Search for the cell housing the specified text and yield its [X, Y] center coordinate. 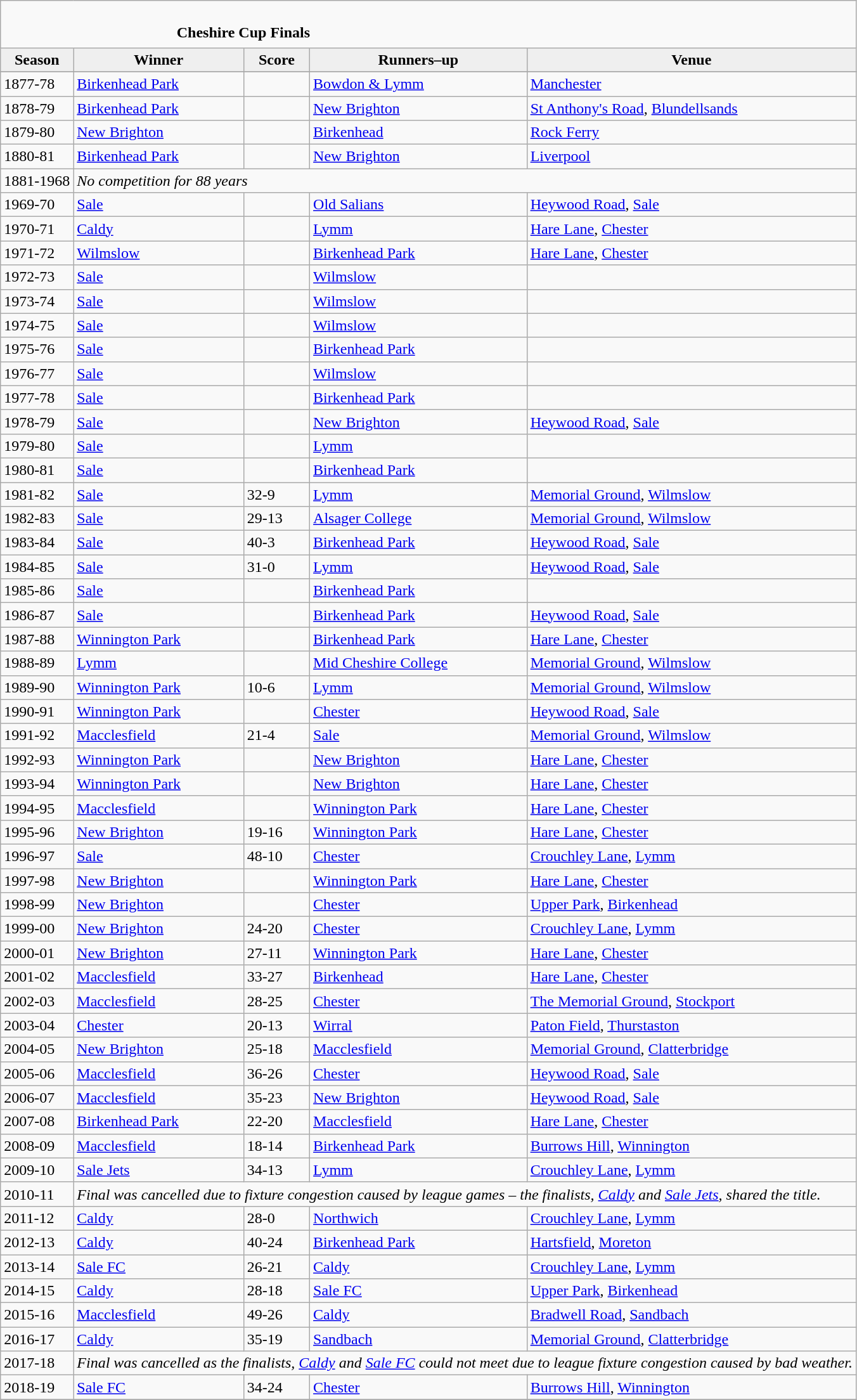
Manchester [691, 84]
2011-12 [37, 1218]
2014-15 [37, 1291]
22-20 [276, 1122]
1983-84 [37, 543]
Wirral [418, 1025]
1978-79 [37, 422]
1989-90 [37, 687]
29-13 [276, 519]
2000-01 [37, 953]
2006-07 [37, 1098]
32-9 [276, 494]
2005-06 [37, 1073]
35-19 [276, 1339]
1995-96 [37, 832]
1992-93 [37, 760]
1991-92 [37, 736]
2003-04 [37, 1025]
Rock Ferry [691, 133]
1986-87 [37, 615]
Final was cancelled as the finalists, Caldy and Sale FC could not meet due to league fixture congestion caused by bad weather. [465, 1363]
18-14 [276, 1146]
1975-76 [37, 349]
1980-81 [37, 470]
Venue [691, 60]
1988-89 [37, 663]
1997-98 [37, 881]
1972-73 [37, 277]
31-0 [276, 567]
2009-10 [37, 1170]
2018-19 [37, 1387]
Liverpool [691, 157]
The Memorial Ground, Stockport [691, 1001]
25-18 [276, 1049]
1984-85 [37, 567]
Sandbach [418, 1339]
1974-75 [37, 325]
1973-74 [37, 301]
1881-1968 [37, 181]
2001-02 [37, 977]
1998-99 [37, 905]
Final was cancelled due to fixture congestion caused by league games – the finalists, Caldy and Sale Jets, shared the title. [465, 1194]
27-11 [276, 953]
34-13 [276, 1170]
Bradwell Road, Sandbach [691, 1315]
1985-86 [37, 591]
1878-79 [37, 108]
36-26 [276, 1073]
20-13 [276, 1025]
Paton Field, Thurstaston [691, 1025]
2002-03 [37, 1001]
2012-13 [37, 1242]
1981-82 [37, 494]
28-25 [276, 1001]
1999-00 [37, 929]
Score [276, 60]
1996-97 [37, 856]
Sale Jets [158, 1170]
Mid Cheshire College [418, 663]
St Anthony's Road, Blundellsands [691, 108]
1970-71 [37, 229]
2015-16 [37, 1315]
Hartsfield, Moreton [691, 1242]
Alsager College [418, 519]
Season [37, 60]
1880-81 [37, 157]
48-10 [276, 856]
2013-14 [37, 1266]
1976-77 [37, 373]
40-3 [276, 543]
28-0 [276, 1218]
Winner [158, 60]
2016-17 [37, 1339]
2017-18 [37, 1363]
Bowdon & Lymm [418, 84]
40-24 [276, 1242]
1987-88 [37, 639]
2007-08 [37, 1122]
1969-70 [37, 205]
1971-72 [37, 253]
1990-91 [37, 711]
2010-11 [37, 1194]
1993-94 [37, 784]
Northwich [418, 1218]
49-26 [276, 1315]
2004-05 [37, 1049]
21-4 [276, 736]
19-16 [276, 832]
1979-80 [37, 446]
Old Salians [418, 205]
35-23 [276, 1098]
No competition for 88 years [465, 181]
10-6 [276, 687]
1879-80 [37, 133]
24-20 [276, 929]
2008-09 [37, 1146]
33-27 [276, 977]
26-21 [276, 1266]
1877-78 [37, 84]
1977-78 [37, 398]
34-24 [276, 1387]
Runners–up [418, 60]
28-18 [276, 1291]
1994-95 [37, 808]
1982-83 [37, 519]
